Output the (X, Y) coordinate of the center of the cell containing the given text.  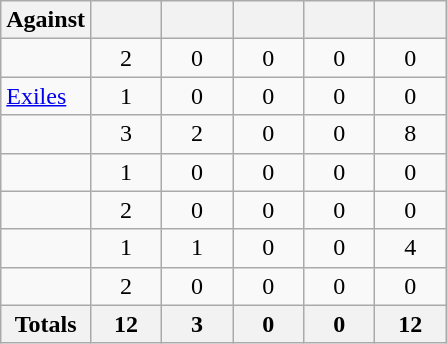
Against (46, 20)
8 (410, 134)
Totals (46, 324)
4 (410, 248)
Exiles (46, 96)
